Identify which cell holds the provided text, then report its [X, Y] central coordinate. 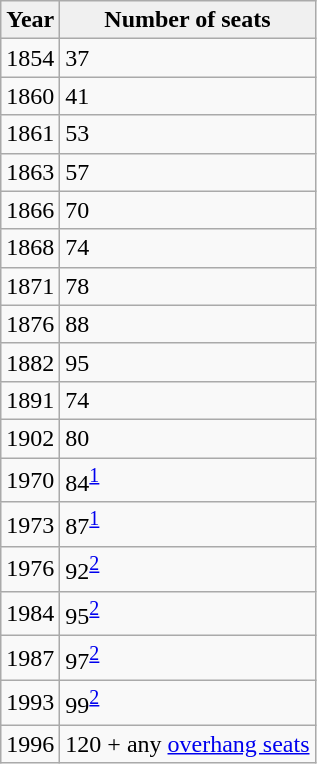
841 [188, 480]
120 + any overhang seats [188, 744]
41 [188, 96]
952 [188, 614]
922 [188, 570]
Year [30, 20]
1976 [30, 570]
Number of seats [188, 20]
53 [188, 134]
1876 [30, 324]
1860 [30, 96]
1973 [30, 524]
78 [188, 286]
1987 [30, 658]
37 [188, 58]
1970 [30, 480]
1863 [30, 172]
1984 [30, 614]
1871 [30, 286]
95 [188, 362]
1882 [30, 362]
1996 [30, 744]
871 [188, 524]
1891 [30, 400]
1861 [30, 134]
992 [188, 702]
1866 [30, 210]
972 [188, 658]
1993 [30, 702]
80 [188, 438]
1854 [30, 58]
1868 [30, 248]
88 [188, 324]
57 [188, 172]
70 [188, 210]
1902 [30, 438]
